Capture the cell that displays the provided text and extract its (X, Y) central coordinate. 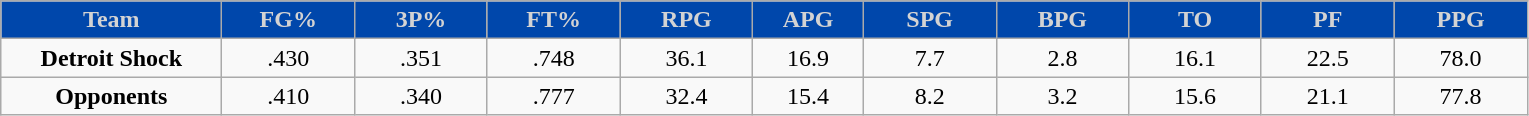
16.9 (808, 58)
77.8 (1460, 96)
8.2 (930, 96)
Opponents (112, 96)
PF (1328, 20)
78.0 (1460, 58)
APG (808, 20)
36.1 (686, 58)
7.7 (930, 58)
.340 (422, 96)
RPG (686, 20)
.410 (288, 96)
FT% (554, 20)
SPG (930, 20)
15.6 (1196, 96)
22.5 (1328, 58)
16.1 (1196, 58)
21.1 (1328, 96)
FG% (288, 20)
.777 (554, 96)
32.4 (686, 96)
BPG (1062, 20)
PPG (1460, 20)
.430 (288, 58)
.351 (422, 58)
TO (1196, 20)
3.2 (1062, 96)
15.4 (808, 96)
.748 (554, 58)
Team (112, 20)
2.8 (1062, 58)
Detroit Shock (112, 58)
3P% (422, 20)
